Return (x, y) of the center of cell containing provided text 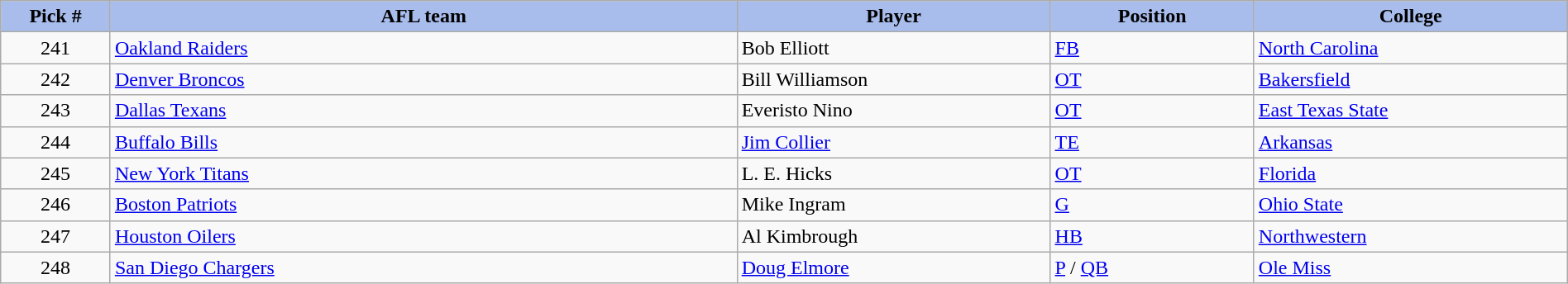
248 (56, 267)
L. E. Hicks (893, 173)
243 (56, 111)
Dallas Texans (423, 111)
Houston Oilers (423, 236)
Ohio State (1411, 205)
247 (56, 236)
Pick # (56, 17)
HB (1152, 236)
Florida (1411, 173)
242 (56, 79)
Player (893, 17)
246 (56, 205)
Oakland Raiders (423, 48)
245 (56, 173)
Bakersfield (1411, 79)
AFL team (423, 17)
Al Kimbrough (893, 236)
New York Titans (423, 173)
Ole Miss (1411, 267)
Northwestern (1411, 236)
P / QB (1152, 267)
Bill Williamson (893, 79)
Doug Elmore (893, 267)
Arkansas (1411, 142)
Everisto Nino (893, 111)
241 (56, 48)
Boston Patriots (423, 205)
San Diego Chargers (423, 267)
Bob Elliott (893, 48)
TE (1152, 142)
Denver Broncos (423, 79)
Position (1152, 17)
Mike Ingram (893, 205)
East Texas State (1411, 111)
College (1411, 17)
Jim Collier (893, 142)
244 (56, 142)
Buffalo Bills (423, 142)
G (1152, 205)
North Carolina (1411, 48)
FB (1152, 48)
